Return the [x, y] coordinate for the center point of the cell that contains the specified text.  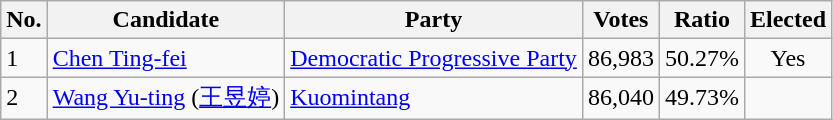
86,983 [620, 58]
Party [434, 20]
1 [24, 58]
Ratio [702, 20]
No. [24, 20]
Kuomintang [434, 98]
Wang Yu-ting (王昱婷) [166, 98]
Candidate [166, 20]
Yes [788, 58]
50.27% [702, 58]
2 [24, 98]
Chen Ting-fei [166, 58]
49.73% [702, 98]
86,040 [620, 98]
Democratic Progressive Party [434, 58]
Votes [620, 20]
Elected [788, 20]
